Find where the given text appears and provide that cell's center as [x, y] coordinate. 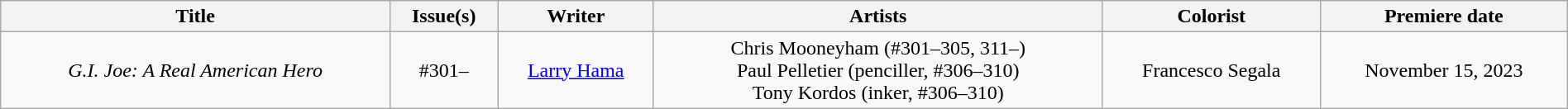
Larry Hama [576, 70]
Issue(s) [443, 17]
#301– [443, 70]
Francesco Segala [1211, 70]
Chris Mooneyham (#301–305, 311–)Paul Pelletier (penciller, #306–310)Tony Kordos (inker, #306–310) [878, 70]
Colorist [1211, 17]
November 15, 2023 [1444, 70]
Artists [878, 17]
Writer [576, 17]
Premiere date [1444, 17]
G.I. Joe: A Real American Hero [195, 70]
Title [195, 17]
